Scan for the cell matching the given text and deliver its (X, Y) coordinate at center. 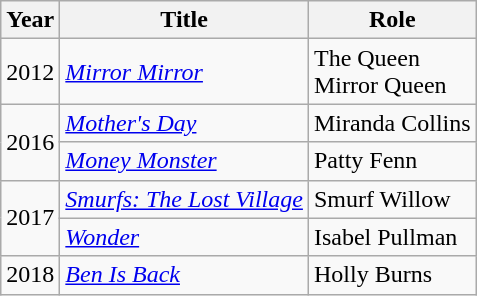
2012 (30, 72)
Smurf Willow (392, 199)
2016 (30, 142)
Isabel Pullman (392, 237)
Money Monster (184, 161)
Mirror Mirror (184, 72)
Miranda Collins (392, 123)
Mother's Day (184, 123)
Smurfs: The Lost Village (184, 199)
Ben Is Back (184, 275)
The QueenMirror Queen (392, 72)
Holly Burns (392, 275)
Year (30, 20)
Title (184, 20)
Patty Fenn (392, 161)
2017 (30, 218)
Wonder (184, 237)
Role (392, 20)
2018 (30, 275)
